For the text-containing cell, return its midpoint in (x, y) coordinate format. 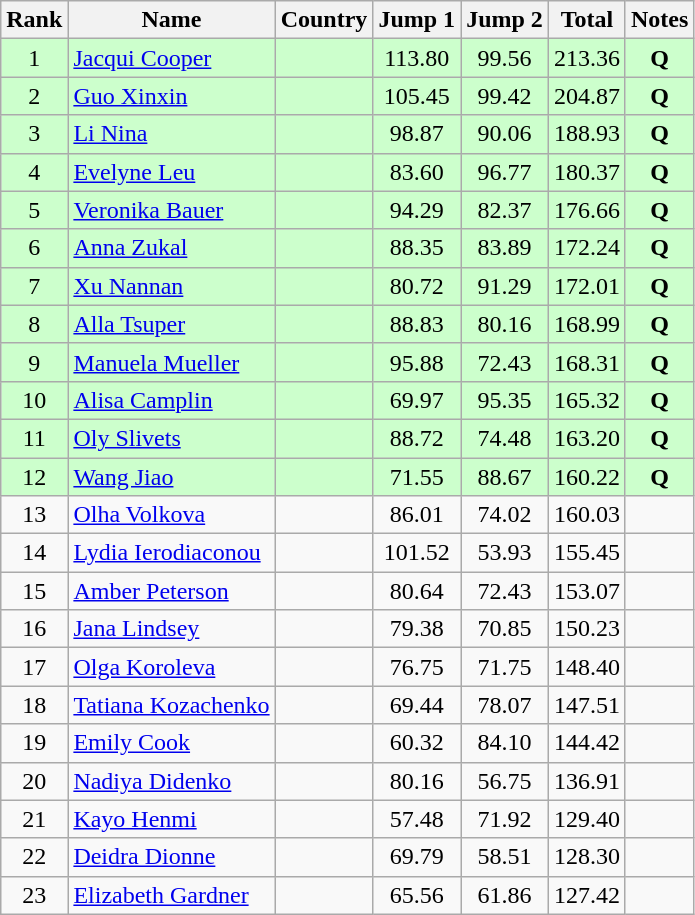
69.44 (417, 705)
82.37 (505, 210)
76.75 (417, 667)
84.10 (505, 743)
14 (34, 553)
21 (34, 819)
147.51 (586, 705)
Jump 1 (417, 20)
188.93 (586, 134)
Jacqui Cooper (172, 58)
Country (324, 20)
Amber Peterson (172, 591)
94.29 (417, 210)
Deidra Dionne (172, 857)
Evelyne Leu (172, 172)
5 (34, 210)
90.06 (505, 134)
12 (34, 477)
180.37 (586, 172)
Veronika Bauer (172, 210)
6 (34, 248)
23 (34, 895)
60.32 (417, 743)
127.42 (586, 895)
101.52 (417, 553)
96.77 (505, 172)
Notes (659, 20)
176.66 (586, 210)
113.80 (417, 58)
153.07 (586, 591)
172.01 (586, 286)
105.45 (417, 96)
163.20 (586, 438)
Olha Volkova (172, 515)
88.35 (417, 248)
168.99 (586, 324)
80.64 (417, 591)
71.92 (505, 819)
7 (34, 286)
213.36 (586, 58)
Alla Tsuper (172, 324)
Manuela Mueller (172, 362)
9 (34, 362)
Kayo Henmi (172, 819)
13 (34, 515)
95.88 (417, 362)
148.40 (586, 667)
155.45 (586, 553)
53.93 (505, 553)
19 (34, 743)
71.75 (505, 667)
88.83 (417, 324)
Nadiya Didenko (172, 781)
Total (586, 20)
128.30 (586, 857)
79.38 (417, 629)
172.24 (586, 248)
Guo Xinxin (172, 96)
Oly Slivets (172, 438)
98.87 (417, 134)
78.07 (505, 705)
88.72 (417, 438)
61.86 (505, 895)
144.42 (586, 743)
83.89 (505, 248)
70.85 (505, 629)
15 (34, 591)
2 (34, 96)
88.67 (505, 477)
Tatiana Kozachenko (172, 705)
Wang Jiao (172, 477)
Xu Nannan (172, 286)
71.55 (417, 477)
Rank (34, 20)
16 (34, 629)
69.97 (417, 400)
56.75 (505, 781)
80.72 (417, 286)
Jana Lindsey (172, 629)
150.23 (586, 629)
Alisa Camplin (172, 400)
57.48 (417, 819)
65.56 (417, 895)
160.03 (586, 515)
74.48 (505, 438)
160.22 (586, 477)
91.29 (505, 286)
Lydia Ierodiaconou (172, 553)
99.56 (505, 58)
74.02 (505, 515)
Elizabeth Gardner (172, 895)
136.91 (586, 781)
Emily Cook (172, 743)
204.87 (586, 96)
95.35 (505, 400)
58.51 (505, 857)
83.60 (417, 172)
18 (34, 705)
129.40 (586, 819)
3 (34, 134)
168.31 (586, 362)
99.42 (505, 96)
4 (34, 172)
Jump 2 (505, 20)
17 (34, 667)
Li Nina (172, 134)
165.32 (586, 400)
11 (34, 438)
20 (34, 781)
Name (172, 20)
8 (34, 324)
Olga Koroleva (172, 667)
1 (34, 58)
Anna Zukal (172, 248)
10 (34, 400)
86.01 (417, 515)
69.79 (417, 857)
22 (34, 857)
